For the text-containing cell, return its midpoint in [x, y] coordinate format. 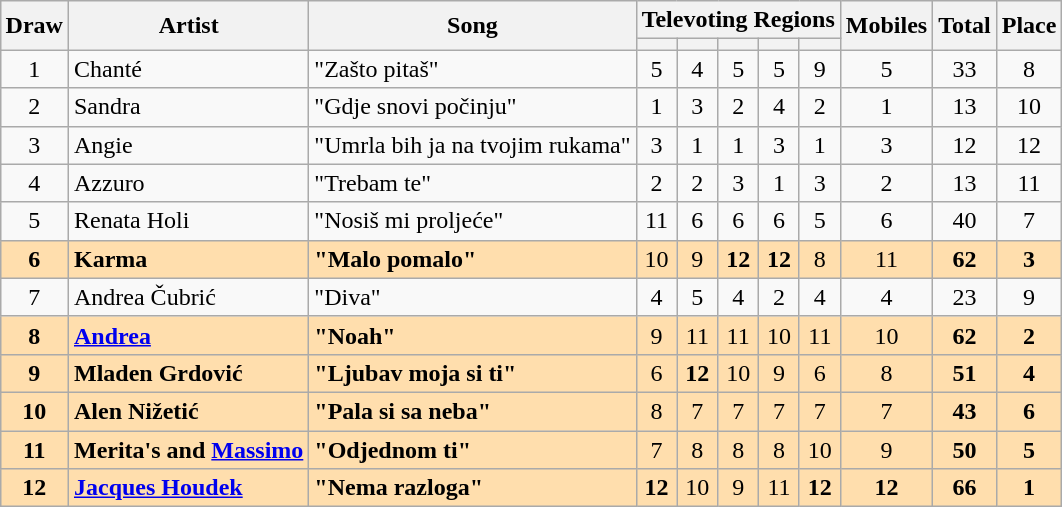
"Odjednom ti" [472, 449]
Alen Nižetić [188, 411]
33 [965, 69]
Merita's and Massimo [188, 449]
Andrea Čubrić [188, 297]
"Pala si sa neba" [472, 411]
Draw [34, 26]
"Gdje snovi počinju" [472, 107]
"Diva" [472, 297]
Song [472, 26]
Jacques Houdek [188, 488]
51 [965, 373]
"Malo pomalo" [472, 259]
Mobiles [886, 26]
"Noah" [472, 335]
"Nema razloga" [472, 488]
Chanté [188, 69]
"Ljubav moja si ti" [472, 373]
Sandra [188, 107]
Azzuro [188, 183]
23 [965, 297]
"Umrla bih ja na tvojim rukama" [472, 145]
Renata Holi [188, 221]
Televoting Regions [738, 20]
"Trebam te" [472, 183]
Andrea [188, 335]
Angie [188, 145]
Artist [188, 26]
Mladen Grdović [188, 373]
Place [1029, 26]
40 [965, 221]
"Zašto pitaš" [472, 69]
"Nosiš mi proljeće" [472, 221]
50 [965, 449]
Karma [188, 259]
Total [965, 26]
66 [965, 488]
43 [965, 411]
